Search for the cell housing the specified text and yield its [X, Y] center coordinate. 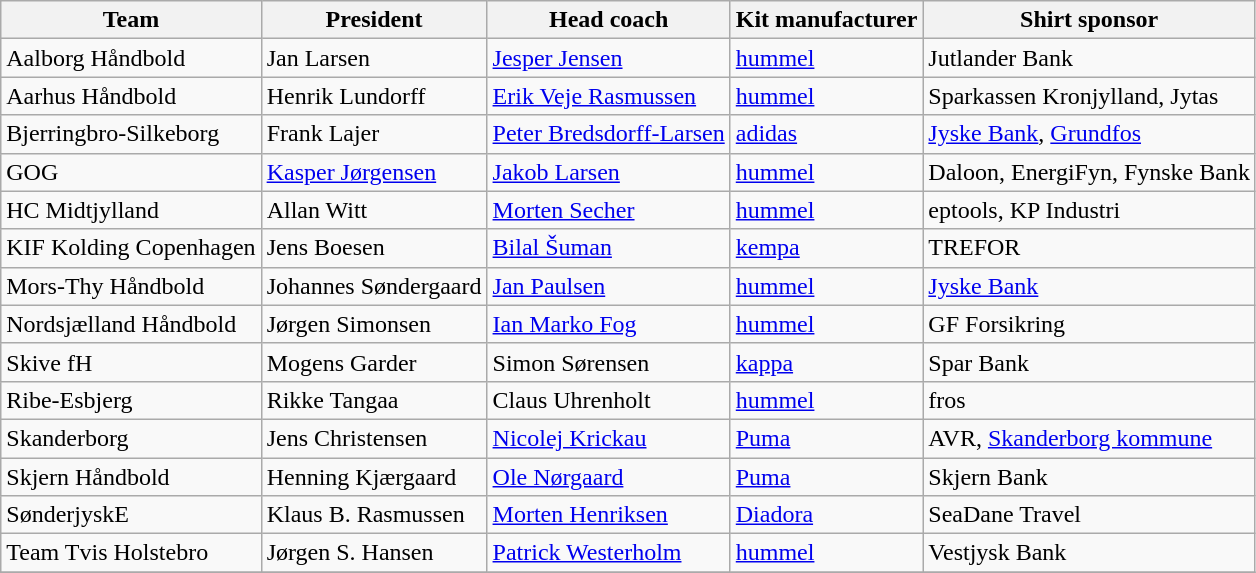
Mors-Thy Håndbold [131, 286]
Jan Paulsen [608, 286]
Allan Witt [374, 210]
Team Tvis Holstebro [131, 553]
GOG [131, 172]
Vestjysk Bank [1090, 553]
Rikke Tangaa [374, 400]
GF Forsikring [1090, 324]
Frank Lajer [374, 134]
Jens Boesen [374, 248]
Skjern Håndbold [131, 477]
Nordsjælland Håndbold [131, 324]
Henrik Lundorff [374, 96]
Jutlander Bank [1090, 58]
President [374, 20]
Spar Bank [1090, 362]
Team [131, 20]
Aalborg Håndbold [131, 58]
Shirt sponsor [1090, 20]
Henning Kjærgaard [374, 477]
Daloon, EnergiFyn, Fynske Bank [1090, 172]
Erik Veje Rasmussen [608, 96]
Claus Uhrenholt [608, 400]
Nicolej Krickau [608, 438]
Jakob Larsen [608, 172]
Skjern Bank [1090, 477]
Skanderborg [131, 438]
Klaus B. Rasmussen [374, 515]
KIF Kolding Copenhagen [131, 248]
Jyske Bank [1090, 286]
Morten Henriksen [608, 515]
Bjerringbro-Silkeborg [131, 134]
Ribe-Esbjerg [131, 400]
Skive fH [131, 362]
kappa [826, 362]
fros [1090, 400]
Kasper Jørgensen [374, 172]
Peter Bredsdorff-Larsen [608, 134]
Jyske Bank, Grundfos [1090, 134]
Jesper Jensen [608, 58]
Jan Larsen [374, 58]
kempa [826, 248]
Patrick Westerholm [608, 553]
eptools, KP Industri [1090, 210]
adidas [826, 134]
Morten Secher [608, 210]
Jørgen S. Hansen [374, 553]
Sparkassen Kronjylland, Jytas [1090, 96]
Simon Sørensen [608, 362]
Kit manufacturer [826, 20]
AVR, Skanderborg kommune [1090, 438]
Jens Christensen [374, 438]
Head coach [608, 20]
HC Midtjylland [131, 210]
SønderjyskE [131, 515]
Bilal Šuman [608, 248]
Ian Marko Fog [608, 324]
Aarhus Håndbold [131, 96]
SeaDane Travel [1090, 515]
Mogens Garder [374, 362]
Ole Nørgaard [608, 477]
Johannes Søndergaard [374, 286]
Diadora [826, 515]
TREFOR [1090, 248]
Jørgen Simonsen [374, 324]
